Return the (x, y) coordinate for the center point of the cell that contains the specified text.  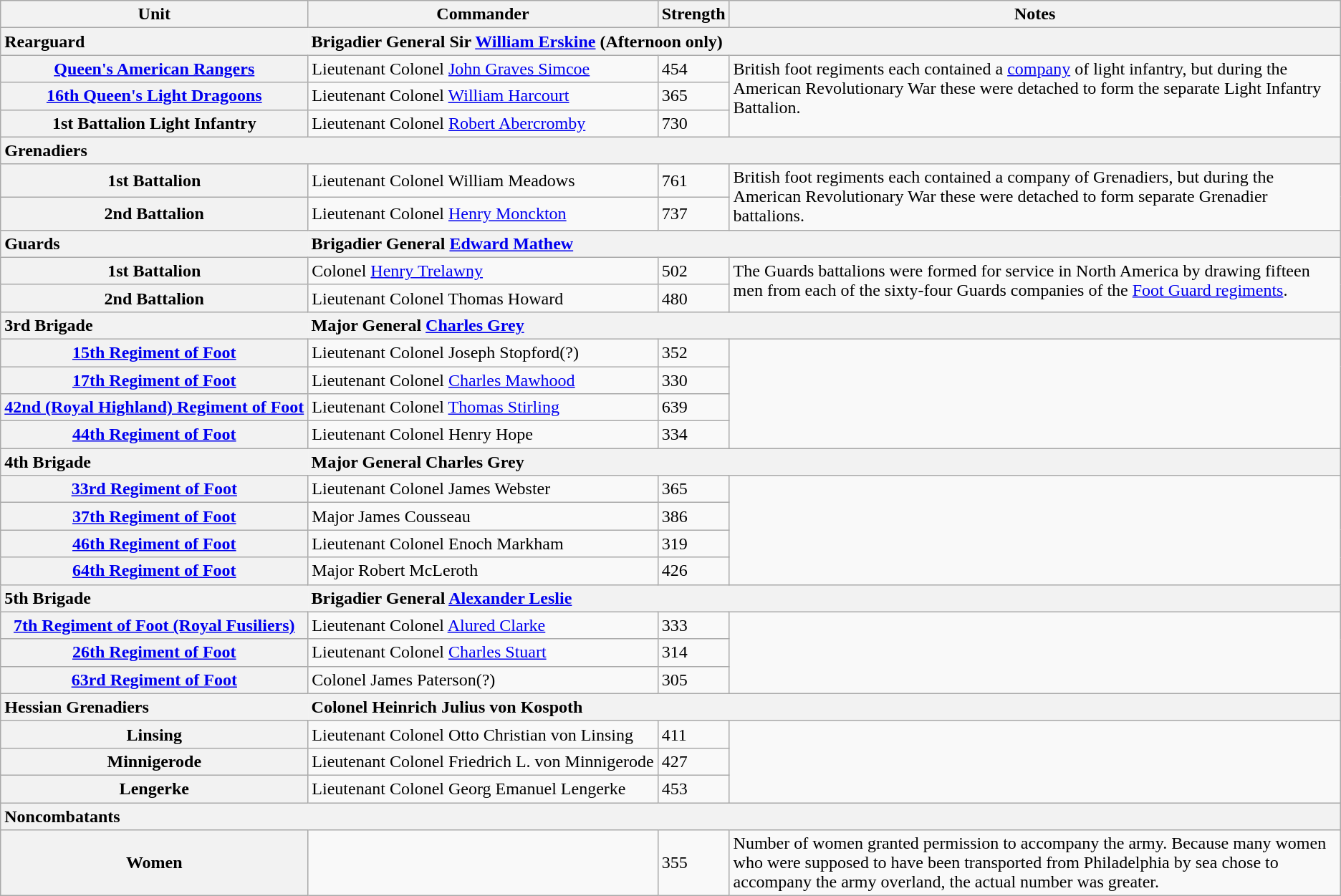
Lieutenant Colonel John Graves Simcoe (483, 69)
Lieutenant Colonel Enoch Markham (483, 544)
355 (693, 863)
305 (693, 680)
Lieutenant Colonel Robert Abercromby (483, 123)
1st Battalion Light Infantry (155, 123)
314 (693, 652)
16th Queen's Light Dragoons (155, 96)
Lieutenant Colonel William Harcourt (483, 96)
64th Regiment of Foot (155, 571)
26th Regiment of Foot (155, 652)
Lieutenant Colonel Georg Emanuel Lengerke (483, 789)
Colonel Heinrich Julius von Kospoth (824, 707)
Lieutenant Colonel William Meadows (483, 180)
3rd Brigade (155, 325)
Lieutenant Colonel James Webster (483, 489)
Lieutenant Colonel Charles Mawhood (483, 380)
7th Regiment of Foot (Royal Fusiliers) (155, 625)
454 (693, 69)
Noncombatants (670, 816)
Lieutenant Colonel Friedrich L. von Minnigerode (483, 761)
352 (693, 352)
761 (693, 180)
Strength (693, 14)
Lieutenant Colonel Charles Stuart (483, 652)
63rd Regiment of Foot (155, 680)
333 (693, 625)
480 (693, 298)
Colonel James Paterson(?) (483, 680)
427 (693, 761)
334 (693, 435)
737 (693, 213)
639 (693, 408)
426 (693, 571)
Lieutenant Colonel Alured Clarke (483, 625)
Lieutenant Colonel Thomas Stirling (483, 408)
Lieutenant Colonel Joseph Stopford(?) (483, 352)
Lieutenant Colonel Otto Christian von Linsing (483, 734)
42nd (Royal Highland) Regiment of Foot (155, 408)
330 (693, 380)
Lieutenant Colonel Henry Hope (483, 435)
17th Regiment of Foot (155, 380)
4th Brigade (155, 462)
Lieutenant Colonel Henry Monckton (483, 213)
Hessian Grenadiers (155, 707)
Guards (155, 244)
453 (693, 789)
Major Robert McLeroth (483, 571)
Major James Cousseau (483, 516)
Brigadier General Alexander Leslie (824, 598)
Commander (483, 14)
5th Brigade (155, 598)
502 (693, 271)
46th Regiment of Foot (155, 544)
33rd Regiment of Foot (155, 489)
Brigadier General Sir William Erskine (Afternoon only) (824, 42)
Brigadier General Edward Mathew (824, 244)
Lengerke (155, 789)
319 (693, 544)
Colonel Henry Trelawny (483, 271)
Queen's American Rangers (155, 69)
Linsing (155, 734)
37th Regiment of Foot (155, 516)
Minnigerode (155, 761)
411 (693, 734)
Lieutenant Colonel Thomas Howard (483, 298)
Unit (155, 14)
Women (155, 863)
386 (693, 516)
Grenadiers (670, 150)
Notes (1034, 14)
15th Regiment of Foot (155, 352)
44th Regiment of Foot (155, 435)
730 (693, 123)
Rearguard (155, 42)
